For the text-containing cell, return its midpoint in (X, Y) coordinate format. 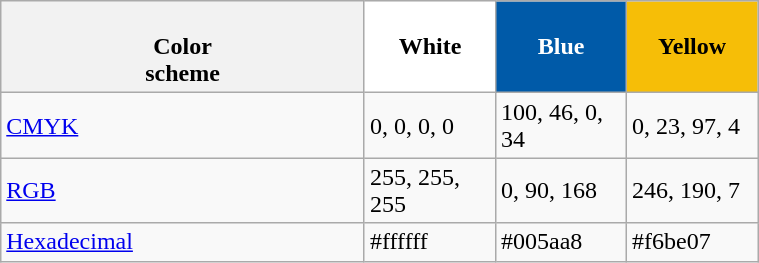
CMYK (183, 126)
Blue (562, 47)
White (430, 47)
0, 0, 0, 0 (430, 126)
0, 23, 97, 4 (692, 126)
Hexadecimal (183, 242)
246, 190, 7 (692, 190)
#ffffff (430, 242)
100, 46, 0, 34 (562, 126)
255, 255, 255 (430, 190)
0, 90, 168 (562, 190)
RGB (183, 190)
#f6be07 (692, 242)
Yellow (692, 47)
Colorscheme (183, 47)
#005aa8 (562, 242)
